Return (X, Y) of the center of cell containing provided text 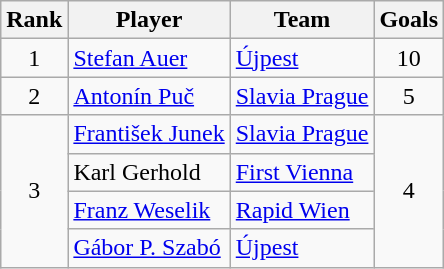
1 (34, 58)
Stefan Auer (149, 58)
3 (34, 191)
Karl Gerhold (149, 172)
Player (149, 20)
Goals (409, 20)
Franz Weselik (149, 210)
František Junek (149, 134)
Rank (34, 20)
Rapid Wien (302, 210)
Antonín Puč (149, 96)
2 (34, 96)
4 (409, 191)
Gábor P. Szabó (149, 248)
10 (409, 58)
5 (409, 96)
Team (302, 20)
First Vienna (302, 172)
